Find where the given text appears and provide that cell's center as [x, y] coordinate. 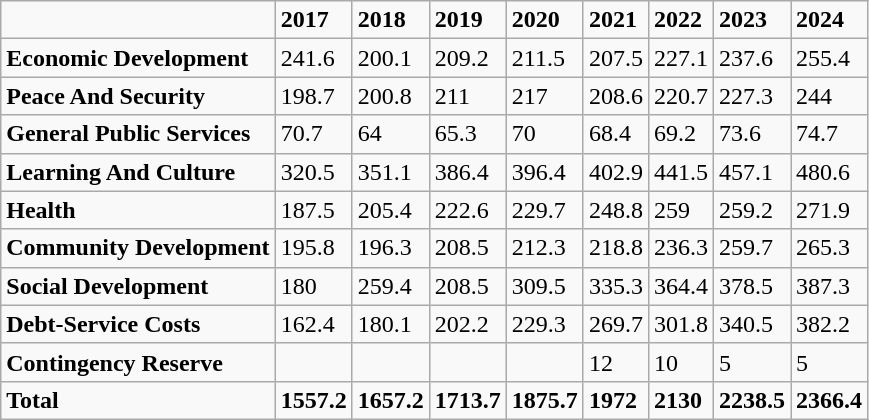
Health [138, 210]
196.3 [390, 248]
12 [616, 362]
229.3 [544, 324]
1875.7 [544, 400]
236.3 [680, 248]
1713.7 [468, 400]
211 [468, 96]
195.8 [314, 248]
2018 [390, 20]
220.7 [680, 96]
180.1 [390, 324]
2020 [544, 20]
73.6 [752, 134]
2024 [830, 20]
2238.5 [752, 400]
241.6 [314, 58]
2022 [680, 20]
General Public Services [138, 134]
255.4 [830, 58]
320.5 [314, 172]
480.6 [830, 172]
259.2 [752, 210]
65.3 [468, 134]
162.4 [314, 324]
259.4 [390, 286]
218.8 [616, 248]
237.6 [752, 58]
207.5 [616, 58]
208.6 [616, 96]
301.8 [680, 324]
10 [680, 362]
217 [544, 96]
Social Development [138, 286]
227.3 [752, 96]
335.3 [616, 286]
187.5 [314, 210]
Learning And Culture [138, 172]
402.9 [616, 172]
198.7 [314, 96]
Total [138, 400]
396.4 [544, 172]
2130 [680, 400]
209.2 [468, 58]
269.7 [616, 324]
248.8 [616, 210]
2023 [752, 20]
387.3 [830, 286]
70.7 [314, 134]
205.4 [390, 210]
74.7 [830, 134]
200.1 [390, 58]
2021 [616, 20]
386.4 [468, 172]
Debt-Service Costs [138, 324]
382.2 [830, 324]
2366.4 [830, 400]
271.9 [830, 210]
340.5 [752, 324]
Community Development [138, 248]
309.5 [544, 286]
1557.2 [314, 400]
68.4 [616, 134]
202.2 [468, 324]
364.4 [680, 286]
1972 [616, 400]
212.3 [544, 248]
64 [390, 134]
378.5 [752, 286]
351.1 [390, 172]
259.7 [752, 248]
2017 [314, 20]
180 [314, 286]
1657.2 [390, 400]
441.5 [680, 172]
244 [830, 96]
200.8 [390, 96]
222.6 [468, 210]
229.7 [544, 210]
Economic Development [138, 58]
259 [680, 210]
265.3 [830, 248]
211.5 [544, 58]
69.2 [680, 134]
2019 [468, 20]
70 [544, 134]
Peace And Security [138, 96]
457.1 [752, 172]
227.1 [680, 58]
Contingency Reserve [138, 362]
